Identify which cell holds the provided text, then report its [x, y] central coordinate. 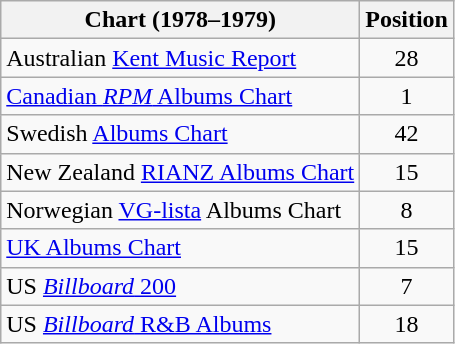
Swedish Albums Chart [180, 134]
Position [407, 20]
Australian Kent Music Report [180, 58]
1 [407, 96]
Canadian RPM Albums Chart [180, 96]
New Zealand RIANZ Albums Chart [180, 172]
US Billboard 200 [180, 286]
18 [407, 324]
US Billboard R&B Albums [180, 324]
42 [407, 134]
28 [407, 58]
8 [407, 210]
Chart (1978–1979) [180, 20]
Norwegian VG-lista Albums Chart [180, 210]
7 [407, 286]
UK Albums Chart [180, 248]
